Detect which cell encompasses the target text, then output its (X, Y) center coordinate. 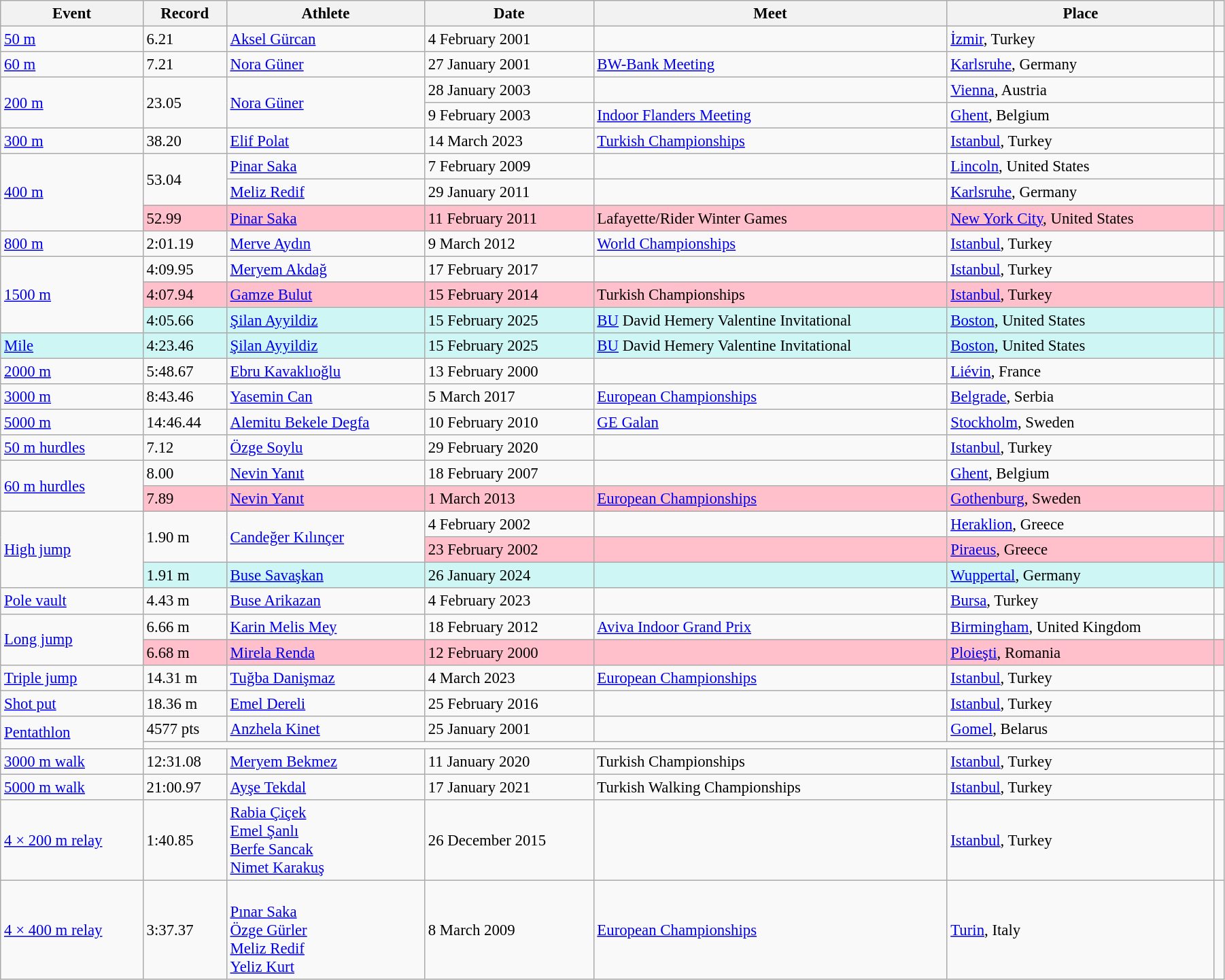
21:00.97 (185, 787)
World Championships (770, 243)
Birmingham, United Kingdom (1081, 627)
Record (185, 14)
4:07.94 (185, 294)
4:05.66 (185, 320)
1500 m (72, 295)
Gamze Bulut (325, 294)
5 March 2017 (508, 397)
4 February 2001 (508, 39)
Wuppertal, Germany (1081, 576)
13 February 2000 (508, 371)
18 February 2007 (508, 474)
Gothenburg, Sweden (1081, 499)
50 m (72, 39)
4 February 2023 (508, 601)
7.12 (185, 448)
1.91 m (185, 576)
60 m (72, 65)
23.05 (185, 103)
14:46.44 (185, 422)
Long jump (72, 639)
Candeğer Kılınçer (325, 537)
7.89 (185, 499)
9 February 2003 (508, 116)
29 February 2020 (508, 448)
3000 m walk (72, 762)
Ploieşti, Romania (1081, 652)
1 March 2013 (508, 499)
Athlete (325, 14)
11 February 2011 (508, 218)
Lafayette/Rider Winter Games (770, 218)
Buse Arikazan (325, 601)
27 January 2001 (508, 65)
26 December 2015 (508, 840)
800 m (72, 243)
11 January 2020 (508, 762)
Aviva Indoor Grand Prix (770, 627)
4.43 m (185, 601)
Meryem Bekmez (325, 762)
4577 pts (185, 729)
2000 m (72, 371)
Mirela Renda (325, 652)
Meet (770, 14)
Anzhela Kinet (325, 729)
12 February 2000 (508, 652)
Elif Polat (325, 141)
52.99 (185, 218)
5000 m (72, 422)
Mile (72, 346)
Shot put (72, 703)
60 m hurdles (72, 487)
4:09.95 (185, 269)
4 × 400 m relay (72, 930)
Event (72, 14)
2:01.19 (185, 243)
28 January 2003 (508, 90)
17 February 2017 (508, 269)
New York City, United States (1081, 218)
Karin Melis Mey (325, 627)
38.20 (185, 141)
3:37.37 (185, 930)
1.90 m (185, 537)
Stockholm, Sweden (1081, 422)
Belgrade, Serbia (1081, 397)
GE Galan (770, 422)
23 February 2002 (508, 550)
BW-Bank Meeting (770, 65)
5000 m walk (72, 787)
4:23.46 (185, 346)
Aksel Gürcan (325, 39)
7 February 2009 (508, 167)
12:31.08 (185, 762)
High jump (72, 550)
26 January 2024 (508, 576)
29 January 2011 (508, 192)
53.04 (185, 179)
Date (508, 14)
Rabia ÇiçekEmel ŞanlıBerfe SancakNimet Karakuş (325, 840)
Turkish Walking Championships (770, 787)
Lincoln, United States (1081, 167)
25 January 2001 (508, 729)
Liévin, France (1081, 371)
Vienna, Austria (1081, 90)
200 m (72, 103)
17 January 2021 (508, 787)
1:40.85 (185, 840)
Buse Savaşkan (325, 576)
3000 m (72, 397)
8:43.46 (185, 397)
300 m (72, 141)
7.21 (185, 65)
Triple jump (72, 678)
Yasemin Can (325, 397)
Pentathlon (72, 733)
5:48.67 (185, 371)
Tuğba Danişmaz (325, 678)
Place (1081, 14)
18 February 2012 (508, 627)
25 February 2016 (508, 703)
14 March 2023 (508, 141)
50 m hurdles (72, 448)
Ebru Kavaklıoğlu (325, 371)
10 February 2010 (508, 422)
Heraklion, Greece (1081, 525)
8.00 (185, 474)
Pole vault (72, 601)
6.68 m (185, 652)
4 March 2023 (508, 678)
400 m (72, 192)
14.31 m (185, 678)
4 × 200 m relay (72, 840)
Ayşe Tekdal (325, 787)
Gomel, Belarus (1081, 729)
Alemitu Bekele Degfa (325, 422)
6.21 (185, 39)
Meryem Akdağ (325, 269)
15 February 2014 (508, 294)
9 March 2012 (508, 243)
18.36 m (185, 703)
Piraeus, Greece (1081, 550)
Turin, Italy (1081, 930)
Bursa, Turkey (1081, 601)
Indoor Flanders Meeting (770, 116)
4 February 2002 (508, 525)
İzmir, Turkey (1081, 39)
Pınar SakaÖzge GürlerMeliz RedifYeliz Kurt (325, 930)
Emel Dereli (325, 703)
Meliz Redif (325, 192)
Özge Soylu (325, 448)
6.66 m (185, 627)
Merve Aydın (325, 243)
8 March 2009 (508, 930)
